Find where the given text appears and provide that cell's center as [x, y] coordinate. 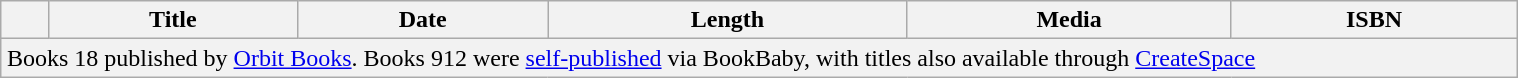
Date [422, 20]
ISBN [1374, 20]
Media [1070, 20]
Books 18 published by Orbit Books. Books 912 were self-published via BookBaby, with titles also available through CreateSpace [758, 58]
Title [172, 20]
Length [728, 20]
